Find where the given text appears and provide that cell's center as [x, y] coordinate. 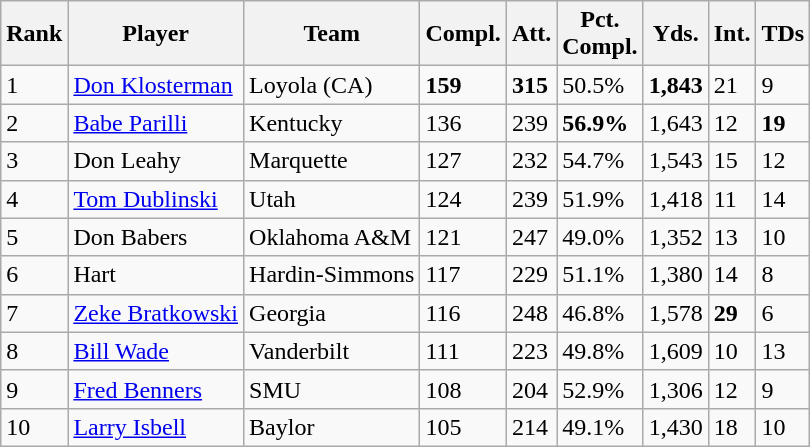
127 [463, 161]
51.9% [600, 199]
18 [732, 427]
49.1% [600, 427]
SMU [332, 389]
Marquette [332, 161]
108 [463, 389]
1,609 [676, 351]
Hart [156, 275]
229 [531, 275]
Loyola (CA) [332, 85]
Rank [34, 34]
1,543 [676, 161]
7 [34, 313]
Fred Benners [156, 389]
116 [463, 313]
Compl. [463, 34]
Don Babers [156, 237]
3 [34, 161]
5 [34, 237]
Kentucky [332, 123]
21 [732, 85]
Yds. [676, 34]
Player [156, 34]
Don Leahy [156, 161]
49.8% [600, 351]
1,843 [676, 85]
1,578 [676, 313]
Team [332, 34]
247 [531, 237]
54.7% [600, 161]
51.1% [600, 275]
Georgia [332, 313]
1 [34, 85]
Vanderbilt [332, 351]
4 [34, 199]
1,418 [676, 199]
52.9% [600, 389]
111 [463, 351]
Tom Dublinski [156, 199]
Att. [531, 34]
Don Klosterman [156, 85]
49.0% [600, 237]
2 [34, 123]
204 [531, 389]
TDs [783, 34]
232 [531, 161]
1,380 [676, 275]
Utah [332, 199]
124 [463, 199]
Bill Wade [156, 351]
159 [463, 85]
214 [531, 427]
Int. [732, 34]
136 [463, 123]
315 [531, 85]
11 [732, 199]
1,352 [676, 237]
Baylor [332, 427]
Oklahoma A&M [332, 237]
248 [531, 313]
Zeke Bratkowski [156, 313]
Hardin-Simmons [332, 275]
29 [732, 313]
56.9% [600, 123]
223 [531, 351]
117 [463, 275]
Pct.Compl. [600, 34]
1,306 [676, 389]
Babe Parilli [156, 123]
19 [783, 123]
Larry Isbell [156, 427]
50.5% [600, 85]
15 [732, 161]
46.8% [600, 313]
1,643 [676, 123]
121 [463, 237]
105 [463, 427]
1,430 [676, 427]
